Provide the [X, Y] coordinate of the cell's center where the given text is located.  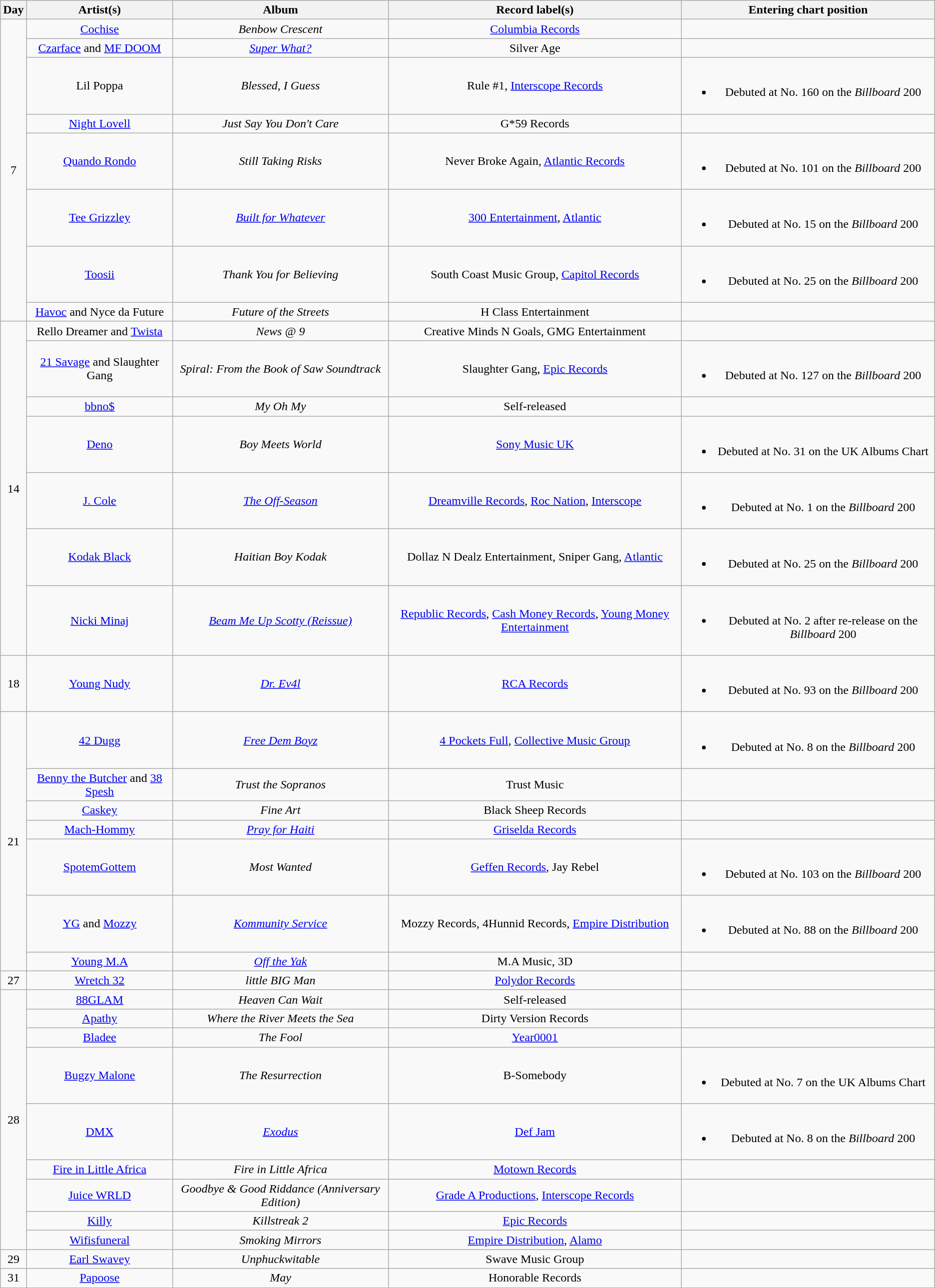
Album [281, 10]
Free Dem Boyz [281, 740]
Most Wanted [281, 867]
SpotemGottem [100, 867]
Killy [100, 1221]
Columbia Records [534, 29]
Debuted at No. 15 on the Billboard 200 [808, 218]
Never Broke Again, Atlantic Records [534, 161]
Nicki Minaj [100, 621]
Griselda Records [534, 829]
M.A Music, 3D [534, 961]
Debuted at No. 88 on the Billboard 200 [808, 923]
The Fool [281, 1037]
42 Dugg [100, 740]
Goodbye & Good Riddance (Anniversary Edition) [281, 1195]
DMX [100, 1132]
Kommunity Service [281, 923]
Debuted at No. 31 on the UK Albums Chart [808, 444]
Sony Music UK [534, 444]
Empire Distribution, Alamo [534, 1240]
Rule #1, Interscope Records [534, 86]
YG and Mozzy [100, 923]
Debuted at No. 160 on the Billboard 200 [808, 86]
Record label(s) [534, 10]
Geffen Records, Jay Rebel [534, 867]
Lil Poppa [100, 86]
The Resurrection [281, 1075]
4 Pockets Full, Collective Music Group [534, 740]
21 Savage and Slaughter Gang [100, 369]
Built for Whatever [281, 218]
Debuted at No. 7 on the UK Albums Chart [808, 1075]
Debuted at No. 2 after re-release on the Billboard 200 [808, 621]
Kodak Black [100, 558]
G*59 Records [534, 123]
Deno [100, 444]
Tee Grizzley [100, 218]
Trust Music [534, 784]
Thank You for Believing [281, 274]
28 [13, 1120]
Haitian Boy Kodak [281, 558]
Czarface and MF DOOM [100, 48]
Trust the Sopranos [281, 784]
Exodus [281, 1132]
The Off-Season [281, 501]
21 [13, 841]
Fine Art [281, 810]
Benbow Crescent [281, 29]
Swave Music Group [534, 1259]
My Oh My [281, 406]
Juice WRLD [100, 1195]
Havoc and Nyce da Future [100, 312]
7 [13, 170]
29 [13, 1259]
Grade A Productions, Interscope Records [534, 1195]
Wretch 32 [100, 980]
Creative Minds N Goals, GMG Entertainment [534, 331]
Mozzy Records, 4Hunnid Records, Empire Distribution [534, 923]
Boy Meets World [281, 444]
Slaughter Gang, Epic Records [534, 369]
Just Say You Don't Care [281, 123]
Dreamville Records, Roc Nation, Interscope [534, 501]
Apathy [100, 1018]
Debuted at No. 1 on the Billboard 200 [808, 501]
18 [13, 683]
News @ 9 [281, 331]
Spiral: From the Book of Saw Soundtrack [281, 369]
Motown Records [534, 1170]
Mach-Hommy [100, 829]
J. Cole [100, 501]
Wifisfuneral [100, 1240]
Black Sheep Records [534, 810]
Polydor Records [534, 980]
Debuted at No. 101 on the Billboard 200 [808, 161]
May [281, 1278]
27 [13, 980]
Honorable Records [534, 1278]
Bladee [100, 1037]
Beam Me Up Scotty (Reissue) [281, 621]
31 [13, 1278]
300 Entertainment, Atlantic [534, 218]
Off the Yak [281, 961]
Young M.A [100, 961]
Dirty Version Records [534, 1018]
Cochise [100, 29]
bbno$ [100, 406]
Future of the Streets [281, 312]
B-Somebody [534, 1075]
H Class Entertainment [534, 312]
Night Lovell [100, 123]
Def Jam [534, 1132]
South Coast Music Group, Capitol Records [534, 274]
Toosii [100, 274]
Earl Swavey [100, 1259]
Quando Rondo [100, 161]
Debuted at No. 127 on the Billboard 200 [808, 369]
Republic Records, Cash Money Records, Young Money Entertainment [534, 621]
Debuted at No. 93 on the Billboard 200 [808, 683]
Artist(s) [100, 10]
Killstreak 2 [281, 1221]
Super What? [281, 48]
Unphuckwitable [281, 1259]
Benny the Butcher and 38 Spesh [100, 784]
Where the River Meets the Sea [281, 1018]
88GLAM [100, 999]
Bugzy Malone [100, 1075]
14 [13, 488]
Papoose [100, 1278]
Year0001 [534, 1037]
Dr. Ev4l [281, 683]
Blessed, I Guess [281, 86]
Pray for Haiti [281, 829]
Heaven Can Wait [281, 999]
Caskey [100, 810]
Young Nudy [100, 683]
Day [13, 10]
Silver Age [534, 48]
Smoking Mirrors [281, 1240]
Debuted at No. 103 on the Billboard 200 [808, 867]
Entering chart position [808, 10]
RCA Records [534, 683]
Still Taking Risks [281, 161]
Dollaz N Dealz Entertainment, Sniper Gang, Atlantic [534, 558]
Epic Records [534, 1221]
Rello Dreamer and Twista [100, 331]
little BIG Man [281, 980]
